From the cell containing the given text, extract its center point as (X, Y) coordinate. 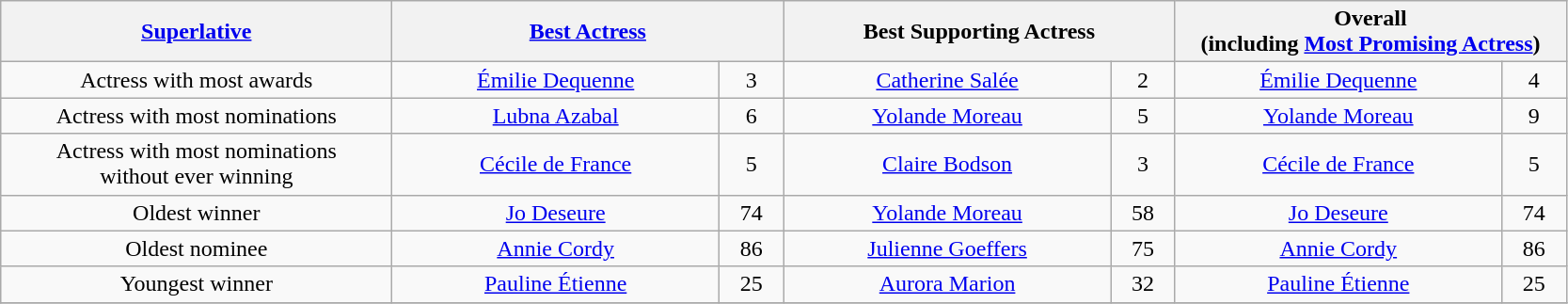
6 (752, 116)
Superlative (197, 32)
Actress with most awards (197, 80)
4 (1534, 80)
75 (1143, 248)
Actress with most nominations (197, 116)
Oldest winner (197, 213)
Julienne Goeffers (947, 248)
Youngest winner (197, 284)
Aurora Marion (947, 284)
58 (1143, 213)
Best Actress (588, 32)
9 (1534, 116)
2 (1143, 80)
Catherine Salée (947, 80)
Claire Bodson (947, 164)
Oldest nominee (197, 248)
Actress with most nominationswithout ever winning (197, 164)
32 (1143, 284)
Best Supporting Actress (979, 32)
Overall(including Most Promising Actress) (1370, 32)
Lubna Azabal (556, 116)
